Pinpoint the cell where the given text exists, returning its (X, Y) midpoint coordinate. 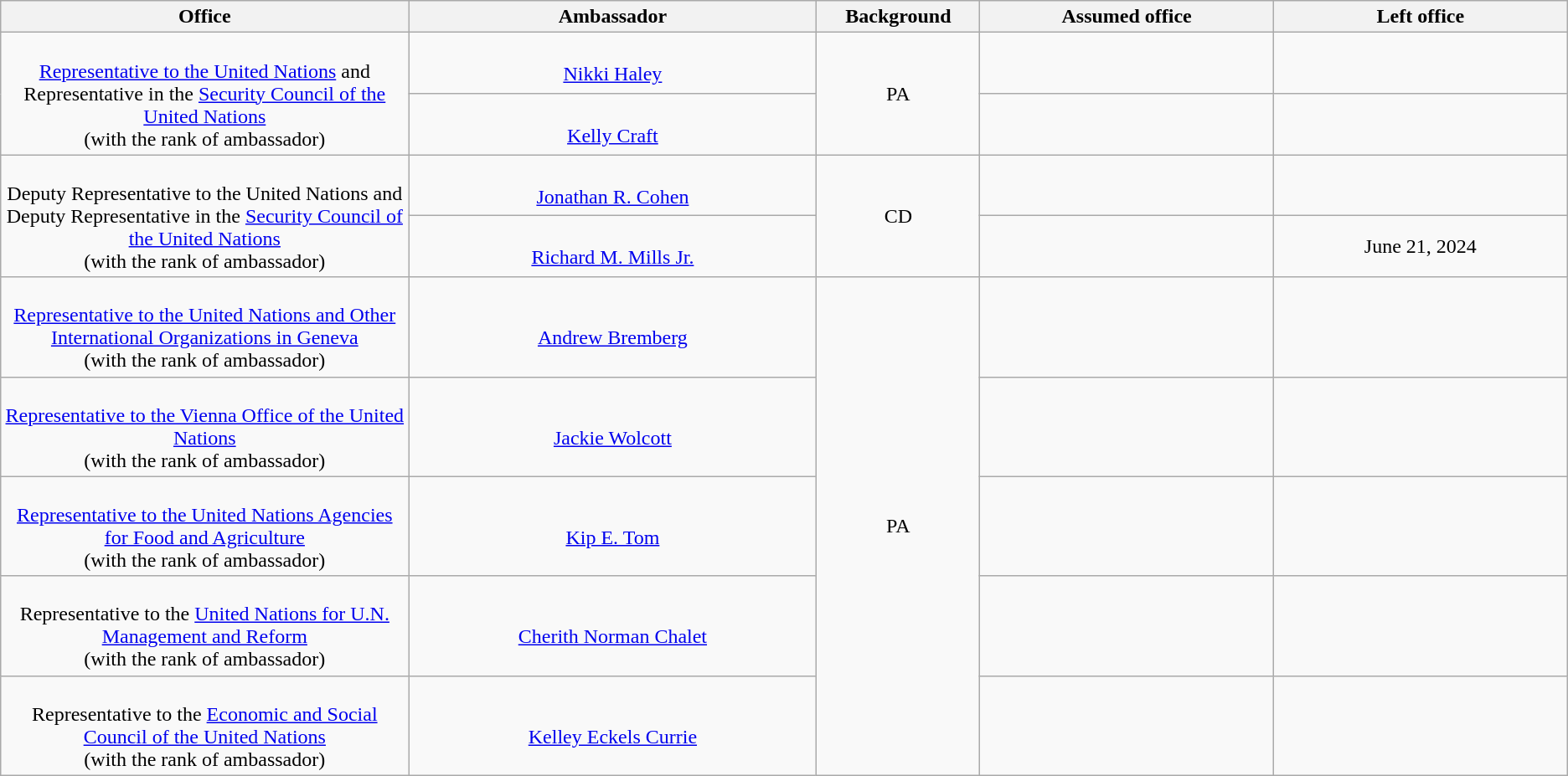
Representative to the United Nations Agencies for Food and Agriculture(with the rank of ambassador) (204, 526)
Andrew Bremberg (613, 326)
Richard M. Mills Jr. (613, 246)
Nikki Haley (613, 64)
Jonathan R. Cohen (613, 186)
CD (898, 216)
Kip E. Tom (613, 526)
Office (204, 17)
Kelley Eckels Currie (613, 725)
Representative to the United Nations andRepresentative in the Security Council of the United Nations(with the rank of ambassador) (204, 94)
Ambassador (613, 17)
Representative to the Vienna Office of the United Nations(with the rank of ambassador) (204, 427)
Deputy Representative to the United Nations andDeputy Representative in the Security Council of the United Nations(with the rank of ambassador) (204, 216)
Representative to the United Nations and Other International Organizations in Geneva(with the rank of ambassador) (204, 326)
Background (898, 17)
Kelly Craft (613, 124)
June 21, 2024 (1421, 246)
Left office (1421, 17)
Cherith Norman Chalet (613, 626)
Representative to the Economic and Social Council of the United Nations(with the rank of ambassador) (204, 725)
Jackie Wolcott (613, 427)
Assumed office (1127, 17)
Representative to the United Nations for U.N. Management and Reform(with the rank of ambassador) (204, 626)
